Output the [x, y] coordinate of the center of the cell containing the given text.  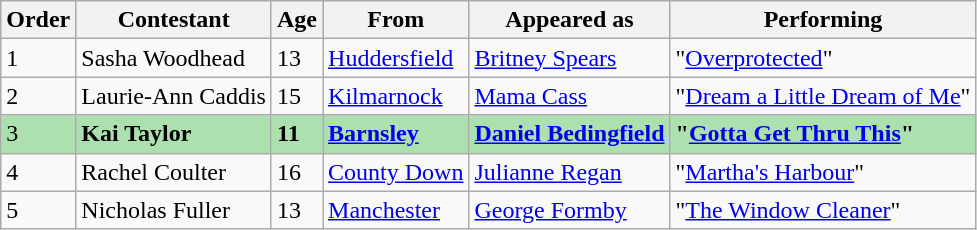
16 [296, 172]
Performing [823, 20]
Julianne Regan [570, 172]
Mama Cass [570, 96]
County Down [396, 172]
From [396, 20]
Daniel Bedingfield [570, 134]
1 [38, 58]
Kai Taylor [174, 134]
Manchester [396, 210]
Sasha Woodhead [174, 58]
4 [38, 172]
Nicholas Fuller [174, 210]
Barnsley [396, 134]
"The Window Cleaner" [823, 210]
Kilmarnock [396, 96]
Age [296, 20]
"Gotta Get Thru This" [823, 134]
Contestant [174, 20]
15 [296, 96]
Britney Spears [570, 58]
Laurie-Ann Caddis [174, 96]
Rachel Coulter [174, 172]
Huddersfield [396, 58]
11 [296, 134]
5 [38, 210]
3 [38, 134]
2 [38, 96]
Order [38, 20]
"Overprotected" [823, 58]
"Martha's Harbour" [823, 172]
George Formby [570, 210]
"Dream a Little Dream of Me" [823, 96]
Appeared as [570, 20]
